Identify which cell holds the provided text, then report its (x, y) central coordinate. 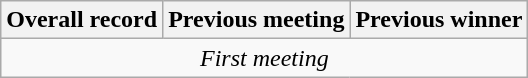
First meeting (264, 58)
Overall record (82, 20)
Previous winner (439, 20)
Previous meeting (256, 20)
